From the cell containing the given text, extract its center point as [x, y] coordinate. 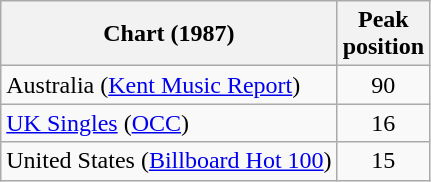
Chart (1987) [169, 34]
Peak position [383, 34]
United States (Billboard Hot 100) [169, 161]
15 [383, 161]
Australia (Kent Music Report) [169, 85]
90 [383, 85]
UK Singles (OCC) [169, 123]
16 [383, 123]
